For the text-containing cell, return its midpoint in [X, Y] coordinate format. 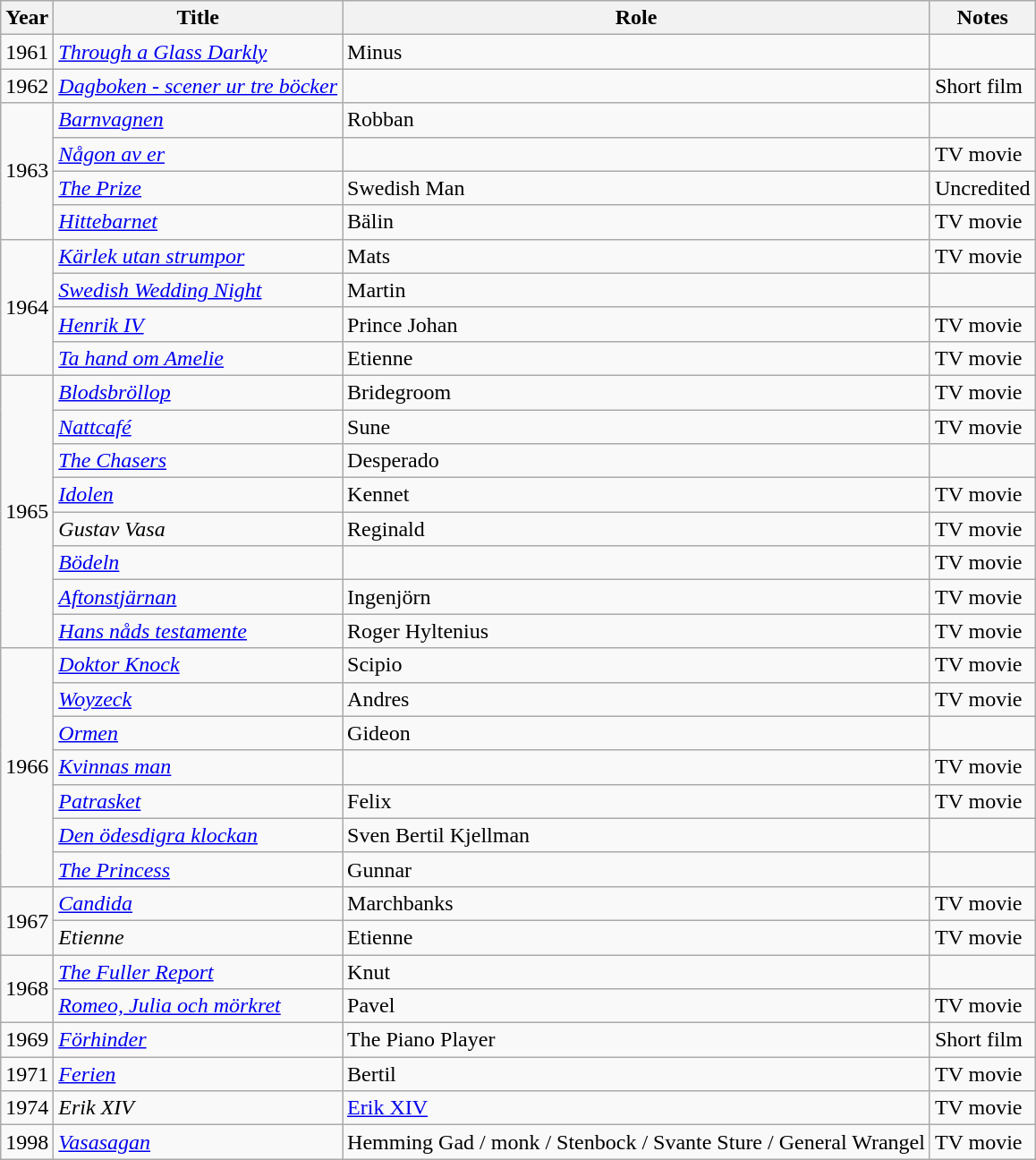
Title [199, 18]
1964 [27, 307]
Woyzeck [199, 699]
Gustav Vasa [199, 529]
Bridegroom [637, 392]
Patrasket [199, 801]
Hemming Gad / monk / Stenbock / Svante Sture / General Wrangel [637, 1142]
1967 [27, 920]
The Prize [199, 188]
1963 [27, 171]
Desperado [637, 461]
Mats [637, 256]
The Chasers [199, 461]
Ormen [199, 733]
Role [637, 18]
Knut [637, 971]
The Fuller Report [199, 971]
Marchbanks [637, 903]
Kennet [637, 495]
Gideon [637, 733]
Hans nåds testamente [199, 631]
1969 [27, 1040]
Felix [637, 801]
Ingenjörn [637, 597]
Year [27, 18]
Nattcafé [199, 427]
Gunnar [637, 869]
Vasasagan [199, 1142]
Bertil [637, 1074]
1962 [27, 86]
Blodsbröllop [199, 392]
Andres [637, 699]
1974 [27, 1108]
Minus [637, 52]
Romeo, Julia och mörkret [199, 1006]
Roger Hyltenius [637, 631]
The Princess [199, 869]
1968 [27, 988]
1998 [27, 1142]
Prince Johan [637, 324]
Ta hand om Amelie [199, 358]
Candida [199, 903]
Aftonstjärnan [199, 597]
Scipio [637, 665]
Kärlek utan strumpor [199, 256]
Uncredited [982, 188]
Robban [637, 120]
1966 [27, 767]
Hittebarnet [199, 222]
Martin [637, 290]
Den ödesdigra klockan [199, 835]
Reginald [637, 529]
1971 [27, 1074]
Through a Glass Darkly [199, 52]
Kvinnas man [199, 767]
The Piano Player [637, 1040]
Doktor Knock [199, 665]
Notes [982, 18]
Henrik IV [199, 324]
Idolen [199, 495]
Swedish Wedding Night [199, 290]
Swedish Man [637, 188]
Bälin [637, 222]
Barnvagnen [199, 120]
Ferien [199, 1074]
Pavel [637, 1006]
Dagboken - scener ur tre böcker [199, 86]
1961 [27, 52]
Sven Bertil Kjellman [637, 835]
Någon av er [199, 154]
Förhinder [199, 1040]
Bödeln [199, 563]
1965 [27, 511]
Sune [637, 427]
